From the cell containing the given text, extract its center point as (X, Y) coordinate. 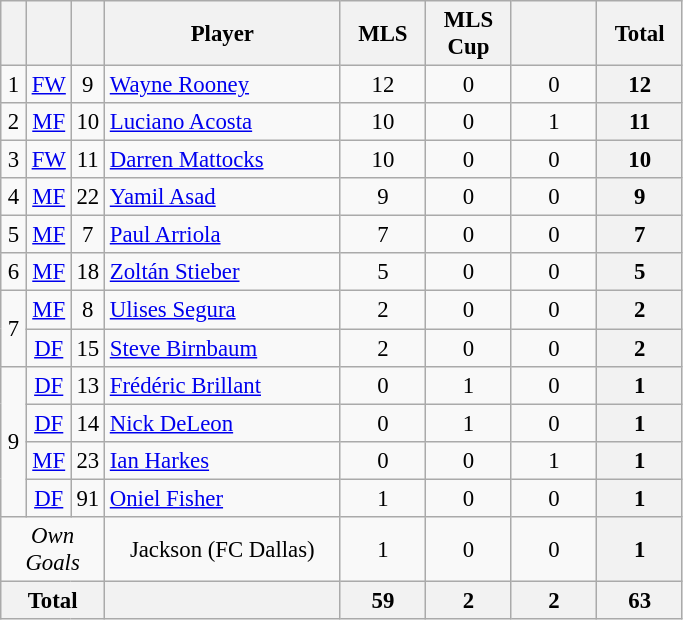
Nick DeLeon (222, 423)
Player (222, 34)
Jackson (FC Dallas) (222, 550)
Paul Arriola (222, 235)
Yamil Asad (222, 197)
8 (88, 310)
Darren Mattocks (222, 160)
14 (88, 423)
6 (14, 273)
63 (640, 600)
Luciano Acosta (222, 122)
Ulises Segura (222, 310)
3 (14, 160)
15 (88, 348)
13 (88, 385)
18 (88, 273)
23 (88, 460)
22 (88, 197)
Oniel Fisher (222, 498)
MLS (383, 34)
91 (88, 498)
Own Goals (53, 550)
4 (14, 197)
MLS Cup (469, 34)
Zoltán Stieber (222, 273)
Wayne Rooney (222, 85)
59 (383, 600)
Ian Harkes (222, 460)
Steve Birnbaum (222, 348)
Frédéric Brillant (222, 385)
